Capture the cell that displays the provided text and extract its [X, Y] central coordinate. 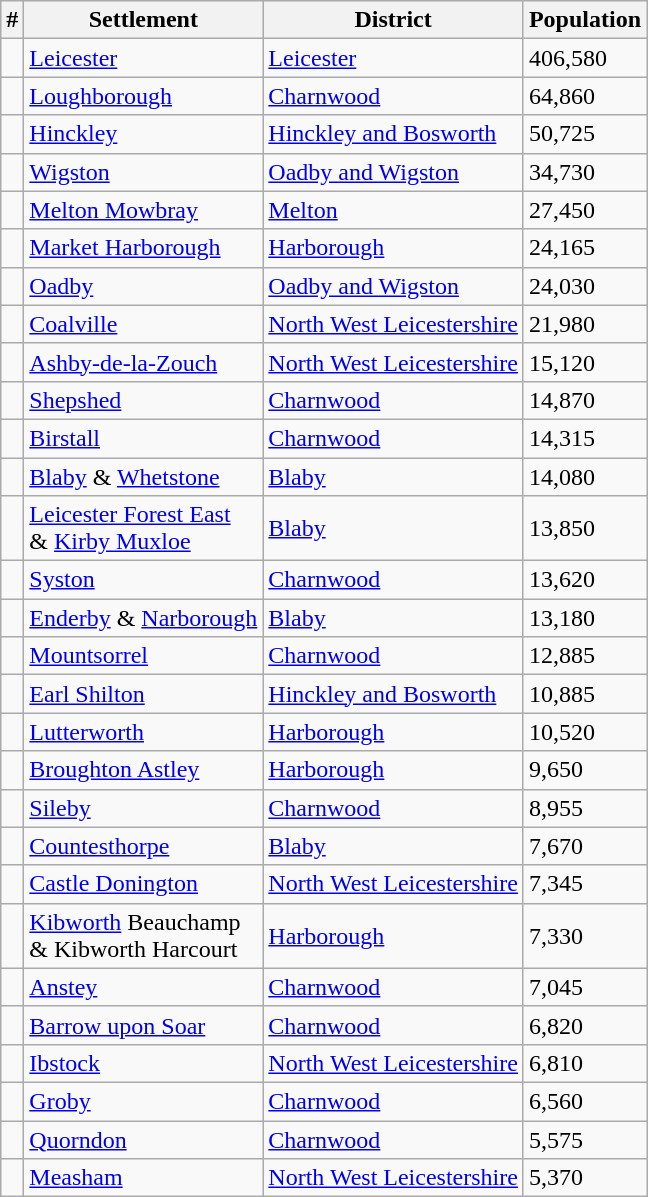
14,870 [584, 400]
14,080 [584, 477]
Hinckley [144, 134]
Wigston [144, 172]
10,520 [584, 732]
Castle Donington [144, 884]
Quorndon [144, 1139]
24,030 [584, 286]
7,345 [584, 884]
10,885 [584, 694]
6,820 [584, 1025]
13,620 [584, 580]
7,670 [584, 846]
Oadby [144, 286]
Anstey [144, 987]
406,580 [584, 58]
Birstall [144, 438]
Mountsorrel [144, 656]
Coalville [144, 324]
7,045 [584, 987]
Measham [144, 1178]
5,575 [584, 1139]
8,955 [584, 808]
64,860 [584, 96]
13,180 [584, 618]
Ibstock [144, 1063]
Syston [144, 580]
24,165 [584, 248]
6,810 [584, 1063]
34,730 [584, 172]
6,560 [584, 1101]
14,315 [584, 438]
Leicester Forest East& Kirby Muxloe [144, 528]
Ashby-de-la-Zouch [144, 362]
50,725 [584, 134]
Lutterworth [144, 732]
Loughborough [144, 96]
15,120 [584, 362]
13,850 [584, 528]
Market Harborough [144, 248]
Population [584, 20]
Countesthorpe [144, 846]
Barrow upon Soar [144, 1025]
Enderby & Narborough [144, 618]
Groby [144, 1101]
Kibworth Beauchamp& Kibworth Harcourt [144, 936]
# [12, 20]
12,885 [584, 656]
27,450 [584, 210]
9,650 [584, 770]
Sileby [144, 808]
District [394, 20]
21,980 [584, 324]
Melton [394, 210]
Settlement [144, 20]
Earl Shilton [144, 694]
Blaby & Whetstone [144, 477]
7,330 [584, 936]
Shepshed [144, 400]
5,370 [584, 1178]
Broughton Astley [144, 770]
Melton Mowbray [144, 210]
